Identify which cell holds the provided text, then report its (X, Y) central coordinate. 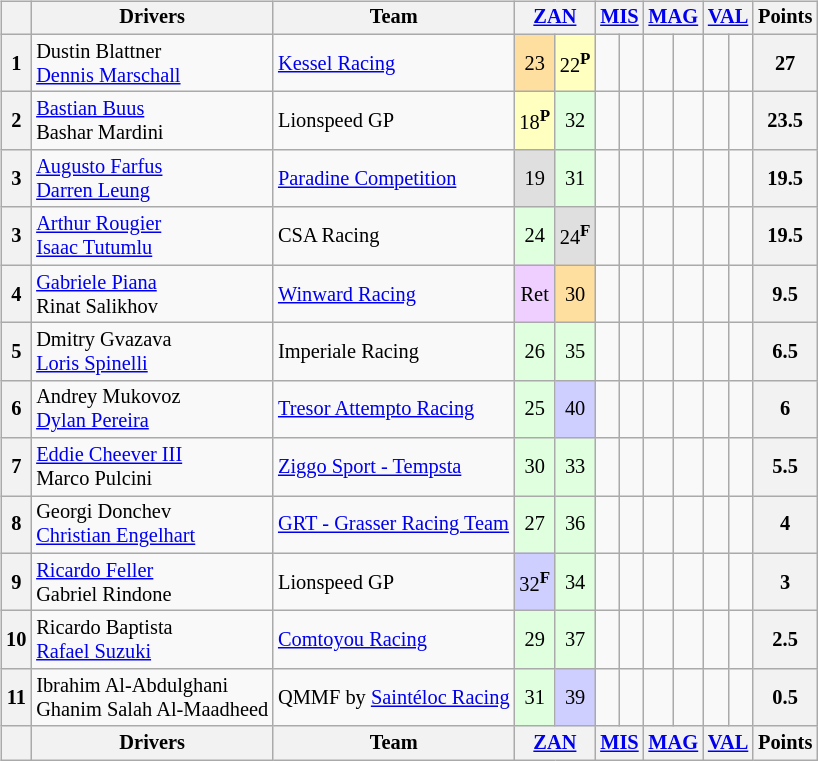
Dustin Blattner Dennis Marschall (152, 63)
Eddie Cheever III Marco Pulcini (152, 467)
32F (534, 582)
8 (16, 525)
Tresor Attempto Racing (394, 409)
Dmitry Gvazava Loris Spinelli (152, 352)
Bastian Buus Bashar Mardini (152, 121)
Comtoyou Racing (394, 640)
9 (16, 582)
5.5 (785, 467)
CSA Racing (394, 236)
Arthur Rougier Isaac Tutumlu (152, 236)
Imperiale Racing (394, 352)
24 (534, 236)
Georgi Donchev Christian Engelhart (152, 525)
7 (16, 467)
Winward Racing (394, 294)
Ricardo Feller Gabriel Rindone (152, 582)
29 (534, 640)
33 (575, 467)
35 (575, 352)
32 (575, 121)
Ricardo Baptista Rafael Suzuki (152, 640)
Kessel Racing (394, 63)
10 (16, 640)
40 (575, 409)
22P (575, 63)
37 (575, 640)
Ret (534, 294)
9.5 (785, 294)
25 (534, 409)
34 (575, 582)
Gabriele Piana Rinat Salikhov (152, 294)
Augusto Farfus Darren Leung (152, 179)
39 (575, 698)
18P (534, 121)
Andrey Mukovoz Dylan Pereira (152, 409)
0.5 (785, 698)
GRT - Grasser Racing Team (394, 525)
5 (16, 352)
Paradine Competition (394, 179)
26 (534, 352)
23.5 (785, 121)
19 (534, 179)
Ibrahim Al-Abdulghani Ghanim Salah Al-Maadheed (152, 698)
11 (16, 698)
1 (16, 63)
QMMF by Saintéloc Racing (394, 698)
24F (575, 236)
2.5 (785, 640)
6.5 (785, 352)
23 (534, 63)
Ziggo Sport - Tempsta (394, 467)
2 (16, 121)
36 (575, 525)
